Pinpoint the cell where the given text exists, returning its [x, y] midpoint coordinate. 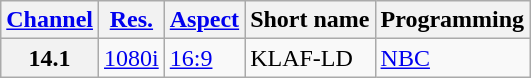
KLAF-LD [310, 58]
Short name [310, 20]
Aspect [204, 20]
14.1 [50, 58]
1080i [132, 58]
Channel [50, 20]
NBC [452, 58]
Programming [452, 20]
Res. [132, 20]
16:9 [204, 58]
